Scan for the cell matching the given text and deliver its [X, Y] coordinate at center. 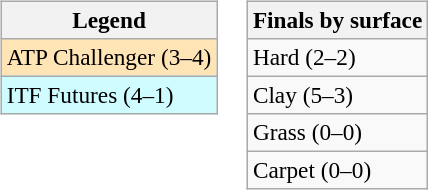
Carpet (0–0) [337, 171]
Clay (5–3) [337, 95]
ITF Futures (4–1) [108, 95]
Grass (0–0) [337, 133]
ATP Challenger (3–4) [108, 57]
Legend [108, 20]
Finals by surface [337, 20]
Hard (2–2) [337, 57]
